Determine the [x, y] coordinate at the center of the cell enclosing the given text.  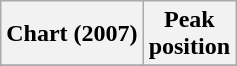
Chart (2007) [72, 34]
Peakposition [189, 34]
